Capture the cell that displays the provided text and extract its (X, Y) central coordinate. 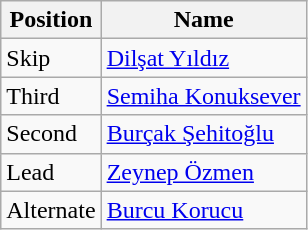
Semiha Konuksever (204, 96)
Third (51, 96)
Lead (51, 172)
Burcu Korucu (204, 210)
Position (51, 20)
Second (51, 134)
Skip (51, 58)
Name (204, 20)
Burçak Şehitoğlu (204, 134)
Dilşat Yıldız (204, 58)
Alternate (51, 210)
Zeynep Özmen (204, 172)
